Pinpoint the cell where the given text exists, returning its (x, y) midpoint coordinate. 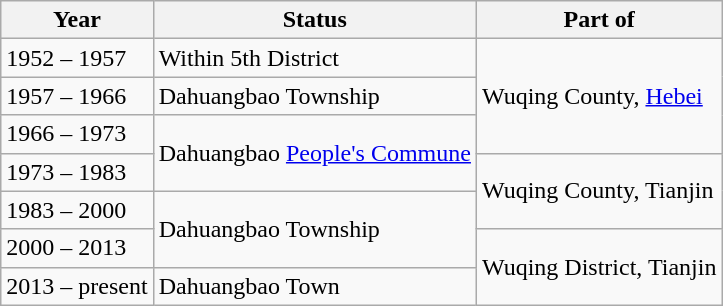
Dahuangbao People's Commune (314, 153)
1952 – 1957 (77, 58)
2013 – present (77, 286)
2000 – 2013 (77, 248)
1966 – 1973 (77, 134)
1983 – 2000 (77, 210)
Year (77, 20)
Part of (598, 20)
Within 5th District (314, 58)
1957 – 1966 (77, 96)
Wuqing County, Tianjin (598, 191)
Wuqing District, Tianjin (598, 267)
Status (314, 20)
1973 – 1983 (77, 172)
Wuqing County, Hebei (598, 96)
Dahuangbao Town (314, 286)
